Search for the cell housing the specified text and yield its [x, y] center coordinate. 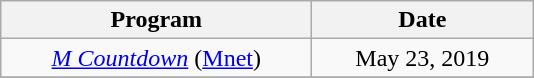
M Countdown (Mnet) [156, 58]
Program [156, 20]
Date [422, 20]
May 23, 2019 [422, 58]
